Return the [X, Y] coordinate for the center point of the cell that contains the specified text.  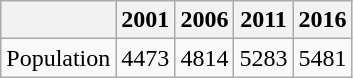
2001 [146, 20]
2011 [264, 20]
2006 [204, 20]
2016 [322, 20]
4814 [204, 58]
Population [58, 58]
4473 [146, 58]
5481 [322, 58]
5283 [264, 58]
